Capture the cell that displays the provided text and extract its (X, Y) central coordinate. 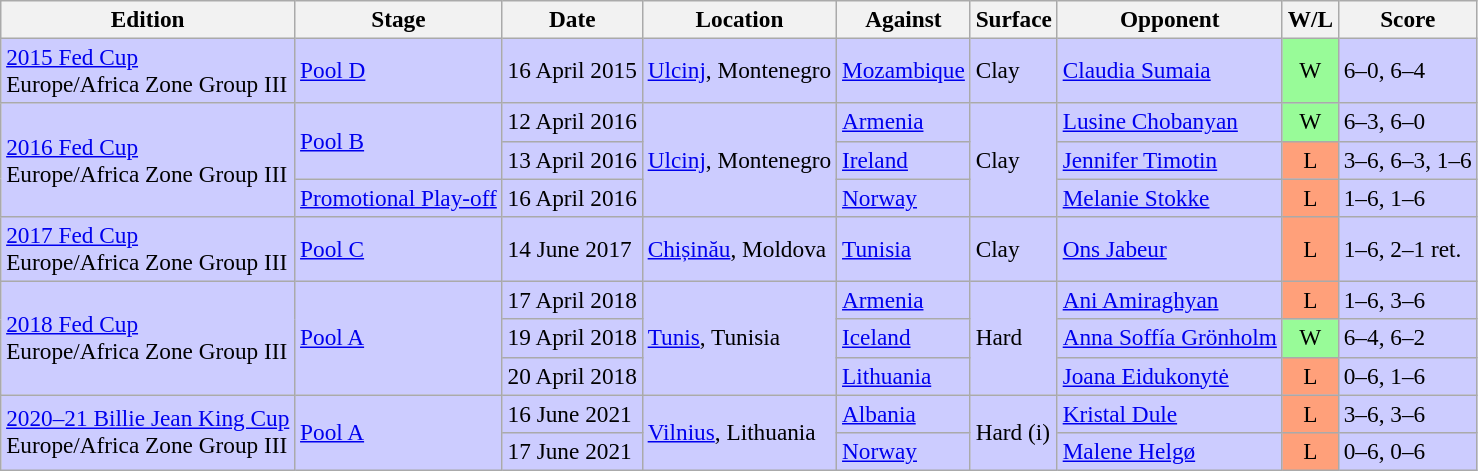
Claudia Sumaia (1170, 70)
3–6, 6–3, 1–6 (1408, 160)
Stage (399, 19)
Melanie Stokke (1170, 197)
Chișinău, Moldova (739, 248)
16 June 2021 (572, 413)
Score (1408, 19)
Tunis, Tunisia (739, 338)
2017 Fed Cup Europe/Africa Zone Group III (148, 248)
12 April 2016 (572, 122)
Pool D (399, 70)
0–6, 0–6 (1408, 451)
1–6, 3–6 (1408, 300)
2020–21 Billie Jean King Cup Europe/Africa Zone Group III (148, 432)
2015 Fed Cup Europe/Africa Zone Group III (148, 70)
W/L (1310, 19)
Lithuania (904, 376)
Hard (1014, 338)
Pool C (399, 248)
Hard (i) (1014, 432)
Iceland (904, 338)
3–6, 3–6 (1408, 413)
Promotional Play-off (399, 197)
Anna Soffía Grönholm (1170, 338)
Edition (148, 19)
Joana Eidukonytė (1170, 376)
Lusine Chobanyan (1170, 122)
13 April 2016 (572, 160)
17 April 2018 (572, 300)
Malene Helgø (1170, 451)
Ons Jabeur (1170, 248)
17 June 2021 (572, 451)
Date (572, 19)
0–6, 1–6 (1408, 376)
Against (904, 19)
19 April 2018 (572, 338)
Ani Amiraghyan (1170, 300)
14 June 2017 (572, 248)
Surface (1014, 19)
1–6, 1–6 (1408, 197)
2016 Fed Cup Europe/Africa Zone Group III (148, 160)
Mozambique (904, 70)
Jennifer Timotin (1170, 160)
Opponent (1170, 19)
Ireland (904, 160)
6–4, 6–2 (1408, 338)
6–3, 6–0 (1408, 122)
20 April 2018 (572, 376)
6–0, 6–4 (1408, 70)
16 April 2016 (572, 197)
1–6, 2–1 ret. (1408, 248)
2018 Fed Cup Europe/Africa Zone Group III (148, 338)
Albania (904, 413)
Vilnius, Lithuania (739, 432)
Kristal Dule (1170, 413)
Pool B (399, 141)
Tunisia (904, 248)
Location (739, 19)
16 April 2015 (572, 70)
